Provide the (x, y) coordinate of the cell's center where the given text is located.  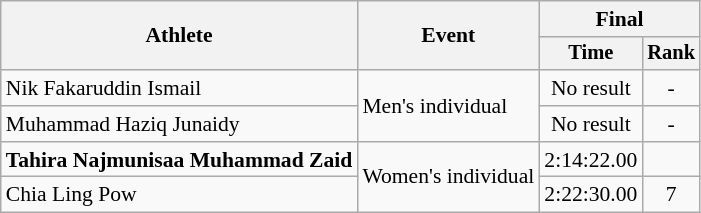
Time (590, 54)
Chia Ling Pow (180, 195)
2:14:22.00 (590, 160)
2:22:30.00 (590, 195)
Event (448, 36)
Nik Fakaruddin Ismail (180, 88)
Tahira Najmunisaa Muhammad Zaid (180, 160)
7 (671, 195)
Final (620, 19)
Muhammad Haziq Junaidy (180, 124)
Rank (671, 54)
Men's individual (448, 106)
Athlete (180, 36)
Women's individual (448, 178)
